Search for the cell housing the specified text and yield its [x, y] center coordinate. 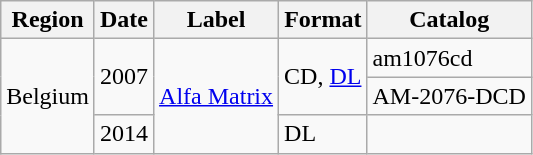
Catalog [449, 20]
Region [48, 20]
DL [323, 134]
2007 [124, 77]
CD, DL [323, 77]
2014 [124, 134]
AM-2076-DCD [449, 96]
am1076cd [449, 58]
Date [124, 20]
Alfa Matrix [216, 96]
Format [323, 20]
Belgium [48, 96]
Label [216, 20]
